Provide the [X, Y] coordinate of the cell's center where the given text is located.  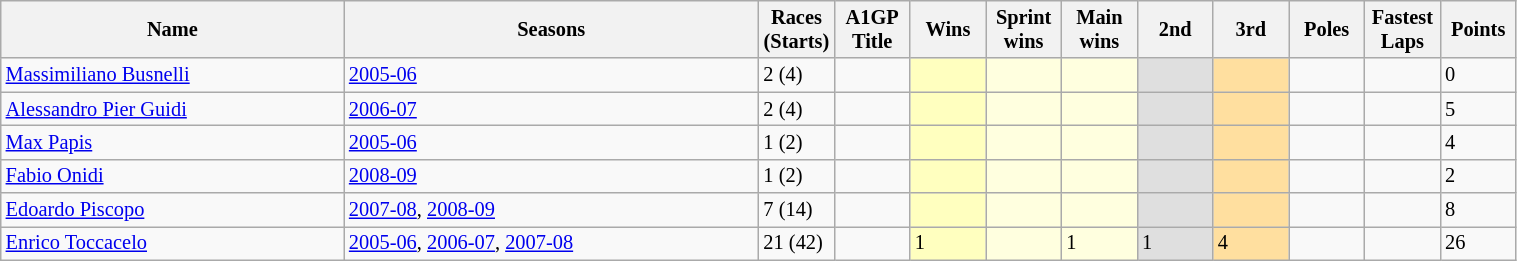
Alessandro Pier Guidi [172, 109]
8 [1478, 210]
Sprintwins [1024, 29]
2nd [1175, 29]
5 [1478, 109]
Max Papis [172, 142]
Points [1478, 29]
Fabio Onidi [172, 176]
2008-09 [552, 176]
Name [172, 29]
A1GP Title [872, 29]
Edoardo Piscopo [172, 210]
2007-08, 2008-09 [552, 210]
3rd [1251, 29]
2006-07 [552, 109]
7 (14) [797, 210]
26 [1478, 243]
Wins [948, 29]
Mainwins [1100, 29]
FastestLaps [1403, 29]
Seasons [552, 29]
Enrico Toccacelo [172, 243]
Poles [1327, 29]
0 [1478, 75]
2 [1478, 176]
21 (42) [797, 243]
Races(Starts) [797, 29]
2005-06, 2006-07, 2007-08 [552, 243]
Massimiliano Busnelli [172, 75]
